Return [X, Y] of the center of cell containing provided text 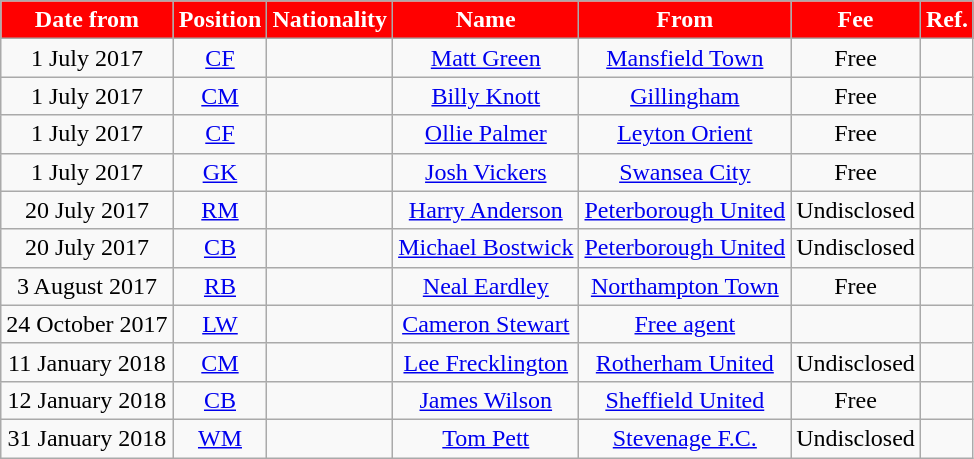
Date from [87, 20]
11 January 2018 [87, 362]
Harry Anderson [486, 210]
Cameron Stewart [486, 324]
James Wilson [486, 400]
Gillingham [685, 96]
RB [220, 286]
24 October 2017 [87, 324]
Ref. [946, 20]
Neal Eardley [486, 286]
From [685, 20]
31 January 2018 [87, 438]
12 January 2018 [87, 400]
RM [220, 210]
Nationality [330, 20]
Michael Bostwick [486, 248]
GK [220, 172]
WM [220, 438]
Stevenage F.C. [685, 438]
Lee Frecklington [486, 362]
Sheffield United [685, 400]
Billy Knott [486, 96]
Position [220, 20]
Josh Vickers [486, 172]
Tom Pett [486, 438]
3 August 2017 [87, 286]
Leyton Orient [685, 134]
Rotherham United [685, 362]
Name [486, 20]
LW [220, 324]
Swansea City [685, 172]
Northampton Town [685, 286]
Free agent [685, 324]
Fee [856, 20]
Ollie Palmer [486, 134]
Matt Green [486, 58]
Mansfield Town [685, 58]
